Scan for the cell matching the given text and deliver its (x, y) coordinate at center. 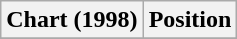
Position (190, 20)
Chart (1998) (72, 20)
